Capture the cell that displays the provided text and extract its [x, y] central coordinate. 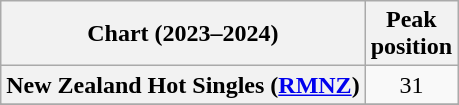
Peakposition [411, 34]
Chart (2023–2024) [183, 34]
New Zealand Hot Singles (RMNZ) [183, 85]
31 [411, 85]
